Capture the cell that displays the provided text and extract its (x, y) central coordinate. 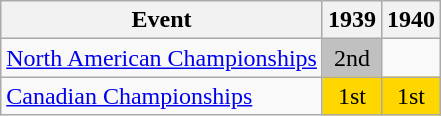
1939 (352, 20)
Canadian Championships (162, 96)
North American Championships (162, 58)
Event (162, 20)
1940 (412, 20)
2nd (352, 58)
